Scan for the cell matching the given text and deliver its [x, y] coordinate at center. 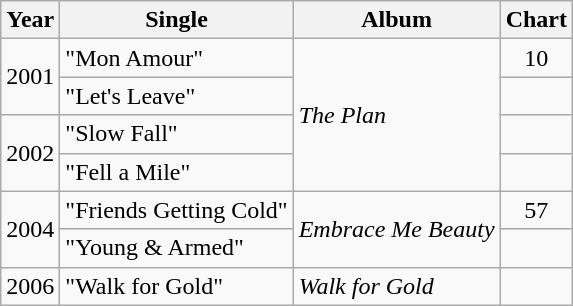
"Mon Amour" [176, 58]
2006 [30, 286]
"Slow Fall" [176, 134]
57 [536, 210]
"Friends Getting Cold" [176, 210]
2002 [30, 153]
Chart [536, 20]
2001 [30, 77]
"Fell a Mile" [176, 172]
2004 [30, 229]
"Young & Armed" [176, 248]
Album [396, 20]
Single [176, 20]
Year [30, 20]
Walk for Gold [396, 286]
The Plan [396, 115]
10 [536, 58]
"Let's Leave" [176, 96]
"Walk for Gold" [176, 286]
Embrace Me Beauty [396, 229]
